Provide the (X, Y) coordinate of the cell's center where the given text is located.  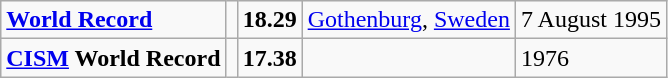
CISM World Record (114, 58)
World Record (114, 20)
18.29 (270, 20)
7 August 1995 (590, 20)
17.38 (270, 58)
Gothenburg, Sweden (408, 20)
1976 (590, 58)
